Return the [X, Y] coordinate for the center point of the cell that contains the specified text.  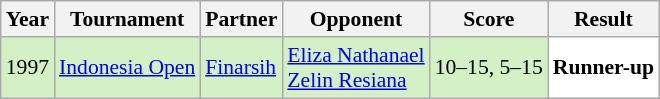
Year [28, 19]
Eliza Nathanael Zelin Resiana [356, 68]
Indonesia Open [127, 68]
Partner [241, 19]
Result [604, 19]
10–15, 5–15 [489, 68]
Score [489, 19]
Tournament [127, 19]
1997 [28, 68]
Opponent [356, 19]
Finarsih [241, 68]
Runner-up [604, 68]
